Pinpoint the cell where the given text exists, returning its [X, Y] midpoint coordinate. 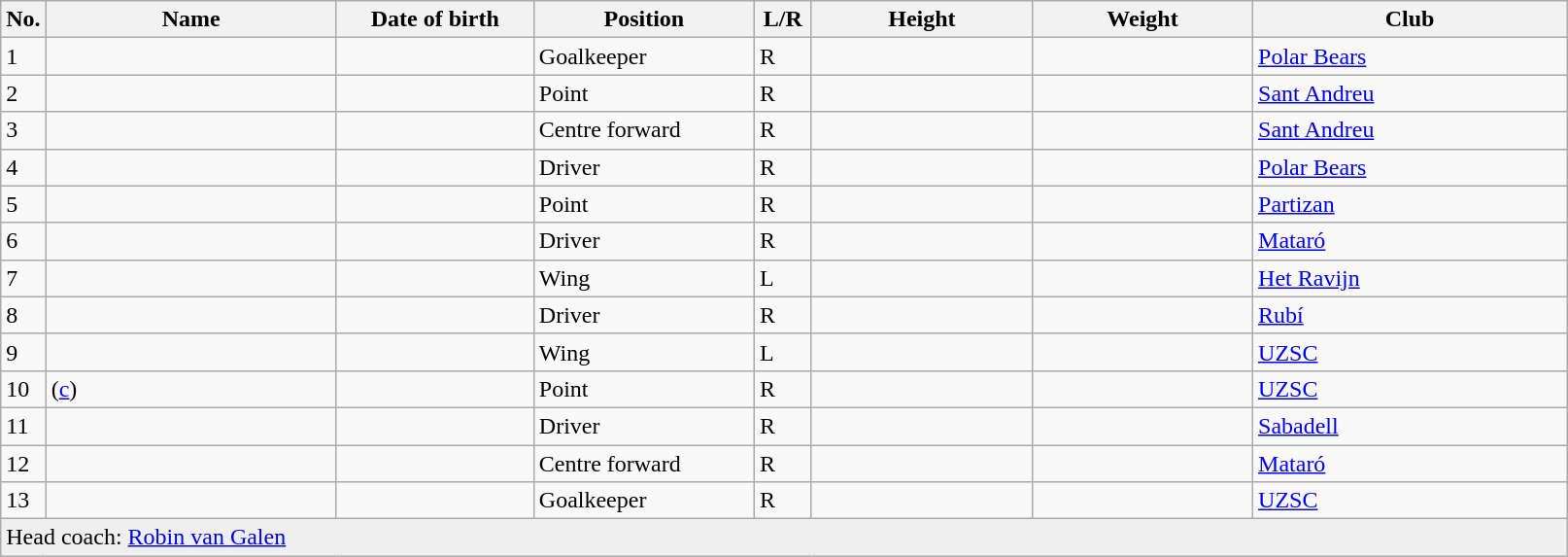
9 [23, 352]
1 [23, 56]
No. [23, 19]
Club [1411, 19]
11 [23, 426]
Date of birth [435, 19]
Partizan [1411, 204]
Name [190, 19]
13 [23, 501]
6 [23, 241]
2 [23, 93]
10 [23, 389]
Sabadell [1411, 426]
4 [23, 167]
5 [23, 204]
7 [23, 278]
L/R [783, 19]
Het Ravijn [1411, 278]
8 [23, 315]
Rubí [1411, 315]
(c) [190, 389]
12 [23, 464]
Head coach: Robin van Galen [784, 538]
Position [643, 19]
3 [23, 130]
Height [921, 19]
Weight [1142, 19]
